Locate the cell with the specified text and output its [X, Y] center coordinate. 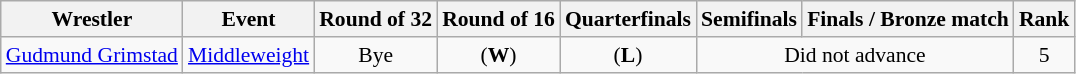
Quarterfinals [628, 19]
Finals / Bronze match [908, 19]
Middleweight [248, 55]
Semifinals [749, 19]
(L) [628, 55]
Round of 32 [376, 19]
(W) [498, 55]
Rank [1044, 19]
Round of 16 [498, 19]
Gudmund Grimstad [92, 55]
Event [248, 19]
Did not advance [855, 55]
Bye [376, 55]
Wrestler [92, 19]
5 [1044, 55]
